Identify which cell holds the provided text, then report its [X, Y] central coordinate. 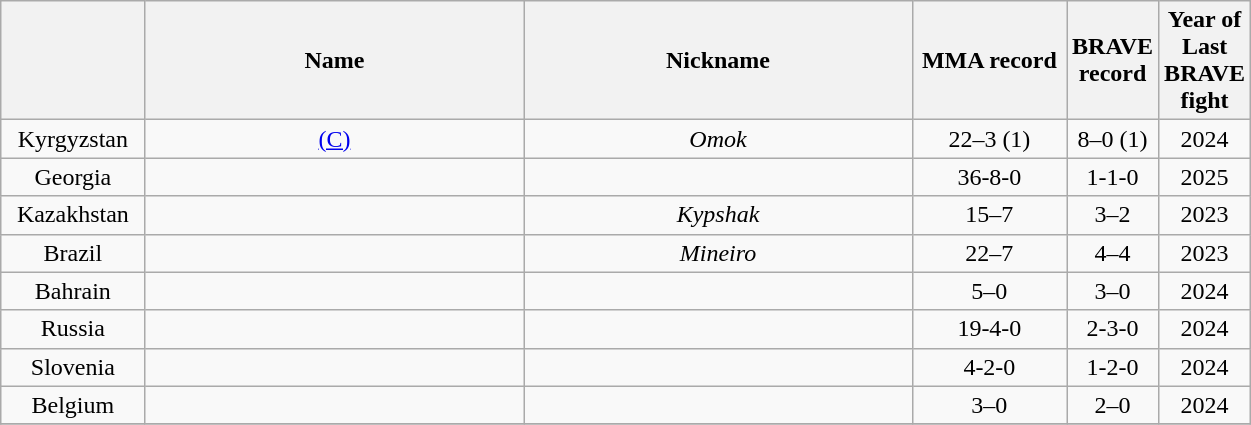
BRAVE record [1113, 60]
19-4-0 [989, 329]
2025 [1205, 177]
2-3-0 [1113, 329]
Slovenia [73, 367]
Year of Last BRAVE fight [1205, 60]
15–7 [989, 215]
4–4 [1113, 253]
Nickname [718, 60]
Bahrain [73, 291]
1-2-0 [1113, 367]
Kypshak [718, 215]
4-2-0 [989, 367]
Brazil [73, 253]
5–0 [989, 291]
22–7 [989, 253]
22–3 (1) [989, 139]
Russia [73, 329]
Belgium [73, 405]
36-8-0 [989, 177]
1-1-0 [1113, 177]
Georgia [73, 177]
Kyrgyzstan [73, 139]
MMA record [989, 60]
Kazakhstan [73, 215]
3–2 [1113, 215]
Mineiro [718, 253]
2–0 [1113, 405]
Name [334, 60]
Omok [718, 139]
(C) [334, 139]
8–0 (1) [1113, 139]
